Return the [x, y] coordinate for the center point of the cell that contains the specified text.  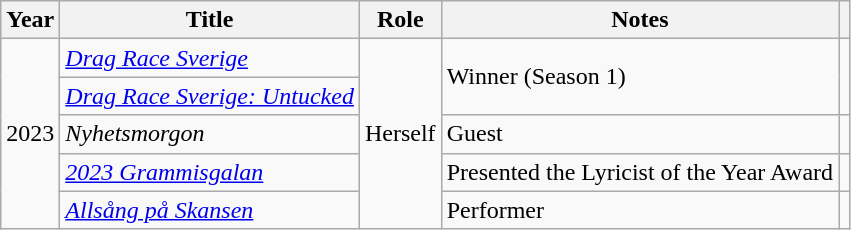
Winner (Season 1) [640, 77]
Notes [640, 20]
Nyhetsmorgon [210, 134]
2023 Grammisgalan [210, 172]
Presented the Lyricist of the Year Award [640, 172]
2023 [30, 134]
Allsång på Skansen [210, 210]
Year [30, 20]
Herself [400, 134]
Drag Race Sverige: Untucked [210, 96]
Guest [640, 134]
Title [210, 20]
Drag Race Sverige [210, 58]
Performer [640, 210]
Role [400, 20]
